Pinpoint the cell where the given text exists, returning its [X, Y] midpoint coordinate. 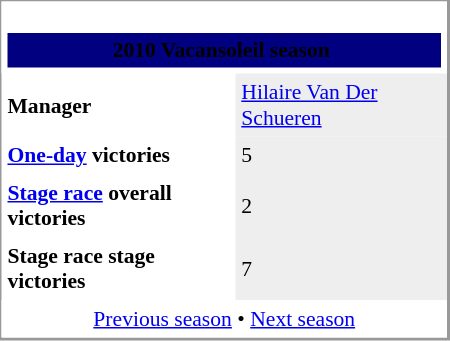
7 [341, 268]
Manager [119, 106]
One-day victories [119, 155]
5 [341, 155]
Previous season • Next season [225, 319]
2 [341, 206]
Hilaire Van Der Schueren [341, 106]
Stage race overall victories [119, 206]
Stage race stage victories [119, 268]
